Scan for the cell matching the given text and deliver its [X, Y] coordinate at center. 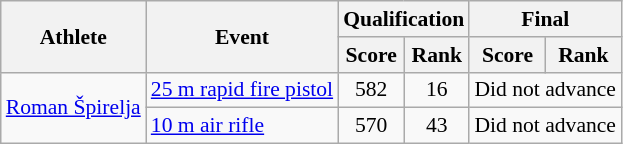
Athlete [74, 36]
16 [436, 90]
Final [545, 19]
582 [371, 90]
570 [371, 126]
43 [436, 126]
Event [242, 36]
Qualification [404, 19]
10 m air rifle [242, 126]
Roman Špirelja [74, 108]
25 m rapid fire pistol [242, 90]
